Scan for the cell matching the given text and deliver its [x, y] coordinate at center. 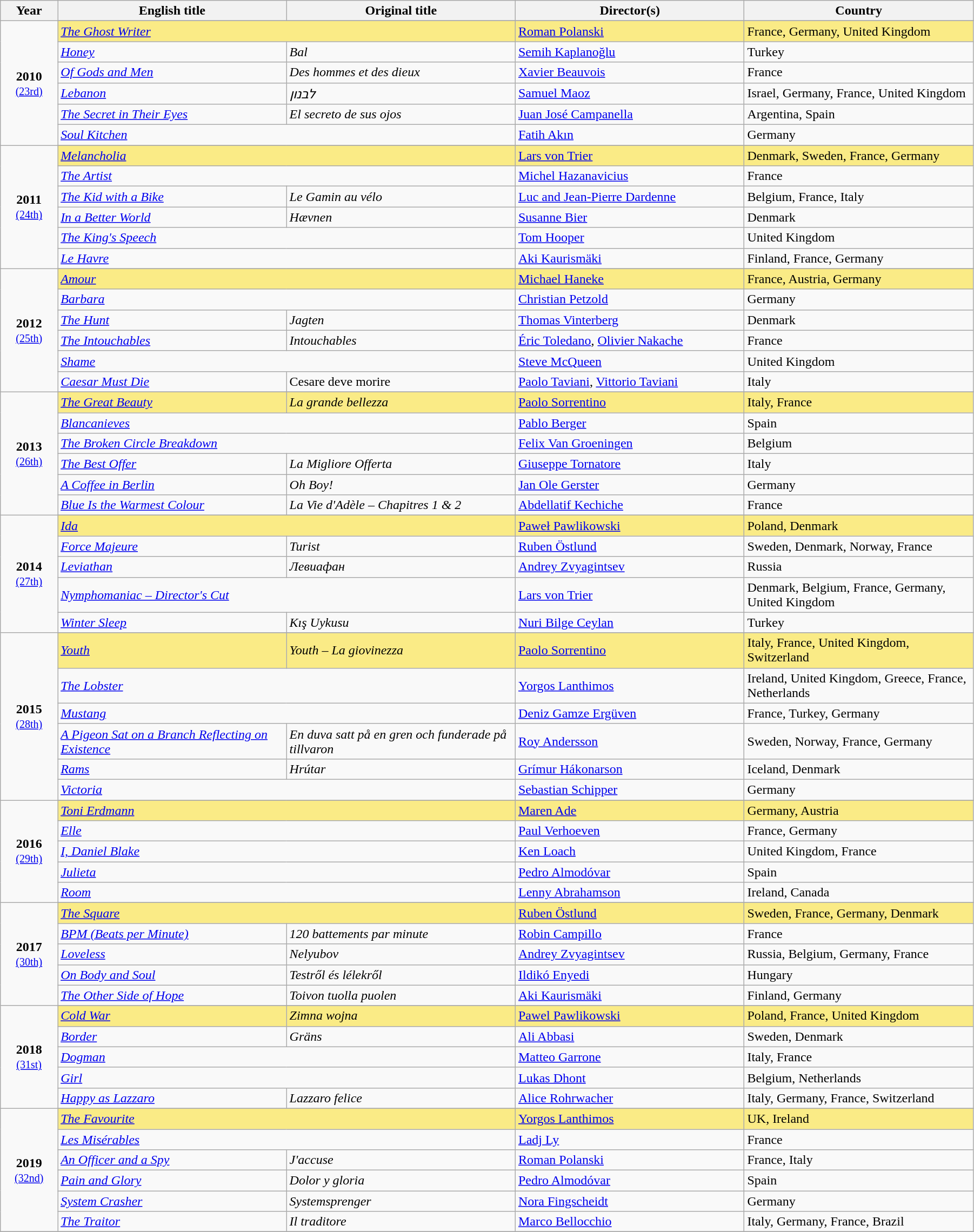
Testről és lélekről [401, 975]
Oh Boy! [401, 485]
Leviathan [172, 567]
Steve McQueen [629, 361]
Sweden, Norway, France, Germany [859, 741]
Denmark, Belgium, France, Germany, United Kingdom [859, 594]
I, Daniel Blake [286, 852]
France, Germany [859, 831]
Germany, Austria [859, 810]
The King's Speech [286, 238]
Director(s) [629, 11]
En duva satt på en gren och funderade på tillvaron [401, 741]
Juan José Campanella [629, 115]
Deniz Gamze Ergüven [629, 713]
The Hunt [172, 320]
Blue Is the Warmest Colour [172, 505]
Elle [286, 831]
Russia, Belgium, Germany, France [859, 954]
Force Majeure [172, 546]
Maren Ade [629, 810]
Sebastian Schipper [629, 789]
Country [859, 11]
Of Gods and Men [172, 72]
On Body and Soul [172, 975]
United Kingdom, France [859, 852]
2019(32nd) [29, 1170]
Nymphomaniac – Director's Cut [286, 594]
Lebanon [172, 93]
In a Better World [172, 217]
France, Turkey, Germany [859, 713]
UK, Ireland [859, 1119]
Argentina, Spain [859, 115]
English title [172, 11]
Room [286, 893]
The Favourite [286, 1119]
La Vie d'Adèle – Chapitres 1 & 2 [401, 505]
Sweden, Denmark, Norway, France [859, 546]
Intouchables [401, 340]
Paul Verhoeven [629, 831]
Dogman [286, 1057]
Toni Erdmann [286, 810]
Systemsprenger [401, 1201]
Denmark, Sweden, France, Germany [859, 156]
Luc and Jean-Pierre Dardenne [629, 197]
Ildikó Enyedi [629, 975]
Grímur Hákonarson [629, 769]
The Intouchables [172, 340]
Poland, Denmark [859, 526]
Lenny Abrahamson [629, 893]
France, Italy [859, 1160]
La Migliore Offerta [401, 464]
Sweden, Denmark [859, 1036]
Victoria [286, 789]
A Pigeon Sat on a Branch Reflecting on Existence [172, 741]
Cold War [172, 1016]
Des hommes et des dieux [401, 72]
The Great Beauty [172, 402]
Le Havre [286, 258]
Blancanieves [286, 423]
Lukas Dhont [629, 1077]
Poland, France, United Kingdom [859, 1016]
Xavier Beauvois [629, 72]
2013(26th) [29, 453]
2015(28th) [29, 717]
Kış Uykusu [401, 622]
Iceland, Denmark [859, 769]
Girl [286, 1077]
Happy as Lazzaro [172, 1098]
Левиафан [401, 567]
Finland, Germany [859, 995]
Original title [401, 11]
The Other Side of Hope [172, 995]
J'accuse [401, 1160]
Hævnen [401, 217]
Nora Fingscheidt [629, 1201]
Robin Campillo [629, 934]
Pain and Glory [172, 1181]
Hungary [859, 975]
France, Germany, United Kingdom [859, 31]
Marco Bellocchio [629, 1222]
Italy, Germany, France, Brazil [859, 1222]
Belgium [859, 444]
France, Austria, Germany [859, 279]
Semih Kaplanoğlu [629, 52]
Youth [172, 651]
Caesar Must Die [172, 381]
Nelyubov [401, 954]
2018(31st) [29, 1057]
Pawel Pawlikowski [629, 1016]
Youth – La giovinezza [401, 651]
Les Misérables [286, 1140]
Ireland, United Kingdom, Greece, France, Netherlands [859, 685]
A Coffee in Berlin [172, 485]
2012(25th) [29, 330]
Russia [859, 567]
The Ghost Writer [286, 31]
Éric Toledano, Olivier Nakache [629, 340]
Michael Haneke [629, 279]
Sweden, France, Germany, Denmark [859, 913]
Ali Abbasi [629, 1036]
Felix Van Groeningen [629, 444]
Year [29, 11]
120 battements par minute [401, 934]
Le Gamin au vélo [401, 197]
An Officer and a Spy [172, 1160]
Belgium, France, Italy [859, 197]
Ida [286, 526]
Fatih Akın [629, 135]
Italy, France, United Kingdom, Switzerland [859, 651]
Honey [172, 52]
Nuri Bilge Ceylan [629, 622]
Christian Petzold [629, 299]
Winter Sleep [172, 622]
Matteo Garrone [629, 1057]
Abdellatif Kechiche [629, 505]
Il traditore [401, 1222]
Dolor y gloria [401, 1181]
Gräns [401, 1036]
2014(27th) [29, 574]
Amour [286, 279]
La grande bellezza [401, 402]
Israel, Germany, France, United Kingdom [859, 93]
Jan Ole Gerster [629, 485]
2011(24th) [29, 207]
Turist [401, 546]
Alice Rohrwacher [629, 1098]
Rams [172, 769]
Paolo Taviani, Vittorio Taviani [629, 381]
Tom Hooper [629, 238]
The Secret in Their Eyes [172, 115]
Finland, France, Germany [859, 258]
Lazzaro felice [401, 1098]
Shame [286, 361]
Paweł Pawlikowski [629, 526]
Border [172, 1036]
The Best Offer [172, 464]
2017(30th) [29, 954]
System Crasher [172, 1201]
Belgium, Netherlands [859, 1077]
2016(29th) [29, 851]
Ken Loach [629, 852]
Soul Kitchen [286, 135]
Michel Hazanavicius [629, 176]
Jagten [401, 320]
Ladj Ly [629, 1140]
The Broken Circle Breakdown [286, 444]
The Square [286, 913]
Melancholia [286, 156]
2010(23rd) [29, 83]
Cesare deve morire [401, 381]
Julieta [286, 872]
לבנון [401, 93]
Samuel Maoz [629, 93]
The Lobster [286, 685]
The Artist [286, 176]
Toivon tuolla puolen [401, 995]
Italy, Germany, France, Switzerland [859, 1098]
Loveless [172, 954]
The Traitor [172, 1222]
Ireland, Canada [859, 893]
BPM (Beats per Minute) [172, 934]
Thomas Vinterberg [629, 320]
Barbara [286, 299]
Giuseppe Tornatore [629, 464]
Susanne Bier [629, 217]
Hrútar [401, 769]
Zimna wojna [401, 1016]
El secreto de sus ojos [401, 115]
Bal [401, 52]
The Kid with a Bike [172, 197]
Mustang [286, 713]
Roy Andersson [629, 741]
Pablo Berger [629, 423]
